Search for the cell housing the specified text and yield its [x, y] center coordinate. 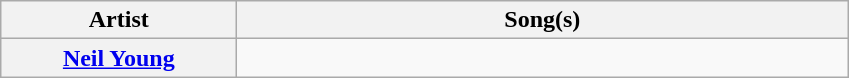
Artist [119, 20]
Neil Young [119, 58]
Song(s) [542, 20]
